Find where the given text appears and provide that cell's center as (x, y) coordinate. 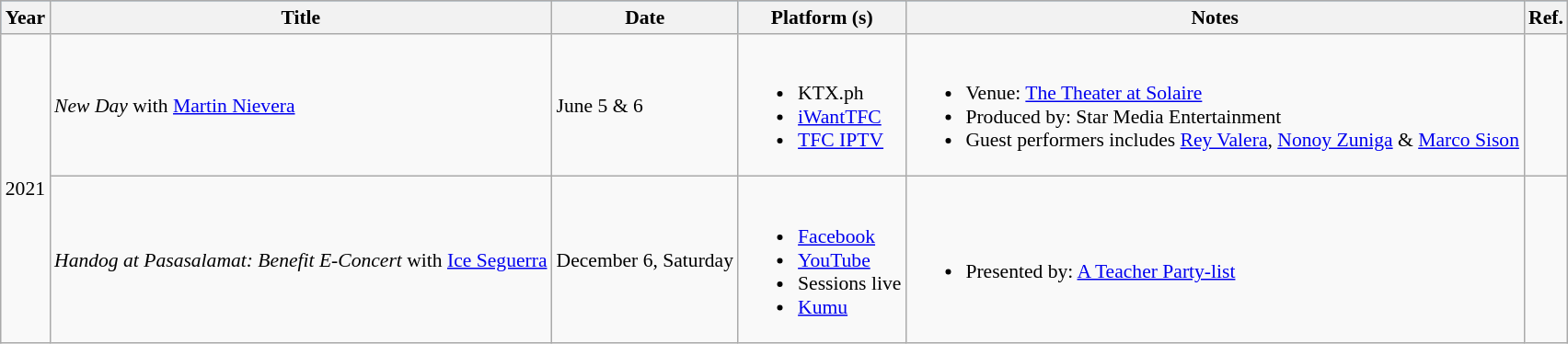
Title (300, 17)
New Day with Martin Nievera (300, 105)
Date (646, 17)
FacebookYouTubeSessions liveKumu (822, 259)
Handog at Pasasalamat: Benefit E-Concert with Ice Seguerra (300, 259)
December 6, Saturday (646, 259)
Platform (s) (822, 17)
June 5 & 6 (646, 105)
Presented by: A Teacher Party-list (1215, 259)
Notes (1215, 17)
2021 (26, 189)
Ref. (1546, 17)
KTX.phiWantTFCTFC IPTV (822, 105)
Year (26, 17)
Venue: The Theater at SolaireProduced by: Star Media EntertainmentGuest performers includes Rey Valera, Nonoy Zuniga & Marco Sison (1215, 105)
